Search for the cell housing the specified text and yield its (X, Y) center coordinate. 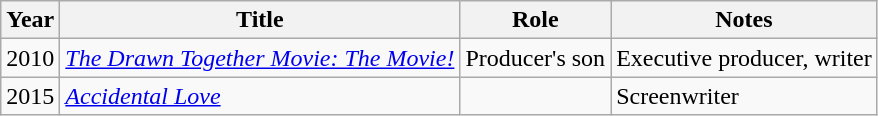
The Drawn Together Movie: The Movie! (260, 58)
Accidental Love (260, 96)
Screenwriter (744, 96)
Producer's son (536, 58)
Year (30, 20)
Role (536, 20)
Title (260, 20)
2015 (30, 96)
Notes (744, 20)
2010 (30, 58)
Executive producer, writer (744, 58)
